Scan for the cell matching the given text and deliver its [x, y] coordinate at center. 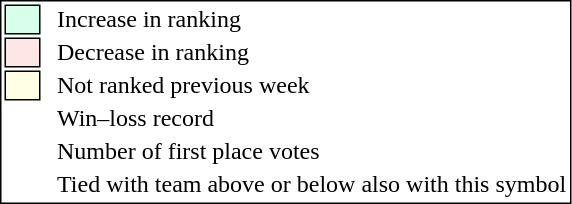
Win–loss record [312, 119]
Increase in ranking [312, 19]
Tied with team above or below also with this symbol [312, 185]
Decrease in ranking [312, 53]
Not ranked previous week [312, 85]
Number of first place votes [312, 151]
